Provide the [x, y] coordinate of the cell's center where the given text is located.  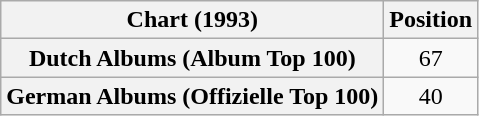
Dutch Albums (Album Top 100) [192, 58]
Position [431, 20]
40 [431, 96]
67 [431, 58]
Chart (1993) [192, 20]
German Albums (Offizielle Top 100) [192, 96]
